Extract the [x, y] coordinate from the center of the cell holding the provided text.  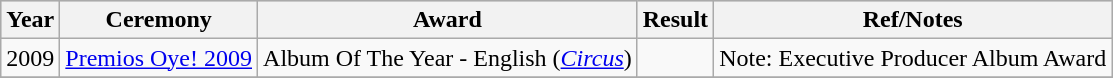
2009 [30, 58]
Album Of The Year - English (Circus) [448, 58]
Note: Executive Producer Album Award [913, 58]
Ref/Notes [913, 20]
Award [448, 20]
Ceremony [159, 20]
Result [675, 20]
Premios Oye! 2009 [159, 58]
Year [30, 20]
